Find where the given text appears and provide that cell's center as (x, y) coordinate. 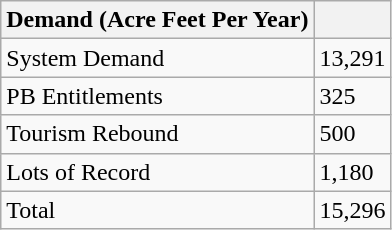
1,180 (352, 172)
Demand (Acre Feet Per Year) (158, 20)
PB Entitlements (158, 96)
325 (352, 96)
15,296 (352, 210)
13,291 (352, 58)
Tourism Rebound (158, 134)
System Demand (158, 58)
Total (158, 210)
500 (352, 134)
Lots of Record (158, 172)
